Identify which cell holds the provided text, then report its (X, Y) central coordinate. 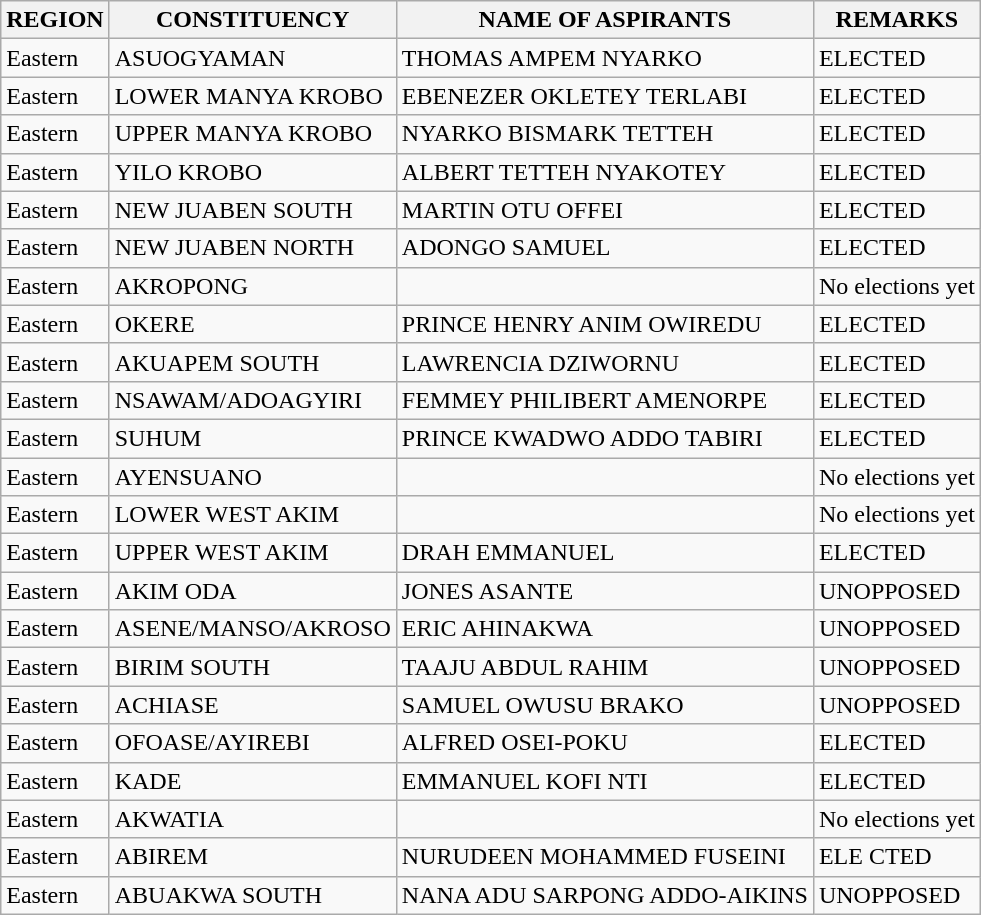
ABIREM (252, 857)
AKIM ODA (252, 591)
JONES ASANTE (604, 591)
NAME OF ASPIRANTS (604, 20)
NURUDEEN MOHAMMED FUSEINI (604, 857)
UPPER WEST AKIM (252, 553)
TAAJU ABDUL RAHIM (604, 667)
DRAH EMMANUEL (604, 553)
LAWRENCIA DZIWORNU (604, 362)
AKROPONG (252, 286)
ALFRED OSEI-POKU (604, 743)
BIRIM SOUTH (252, 667)
AKWATIA (252, 819)
UPPER MANYA KROBO (252, 134)
ASUOGYAMAN (252, 58)
EBENEZER OKLETEY TERLABI (604, 96)
YILO KROBO (252, 172)
NANA ADU SARPONG ADDO-AIKINS (604, 895)
ELE CTED (896, 857)
ASENE/MANSO/AKROSO (252, 629)
THOMAS AMPEM NYARKO (604, 58)
AKUAPEM SOUTH (252, 362)
REMARKS (896, 20)
ADONGO SAMUEL (604, 248)
LOWER MANYA KROBO (252, 96)
FEMMEY PHILIBERT AMENORPE (604, 400)
OKERE (252, 324)
OFOASE/AYIREBI (252, 743)
CONSTITUENCY (252, 20)
ABUAKWA SOUTH (252, 895)
KADE (252, 781)
SUHUM (252, 438)
NSAWAM/ADOAGYIRI (252, 400)
LOWER WEST AKIM (252, 515)
ALBERT TETTEH NYAKOTEY (604, 172)
NEW JUABEN NORTH (252, 248)
ERIC AHINAKWA (604, 629)
NYARKO BISMARK TETTEH (604, 134)
PRINCE KWADWO ADDO TABIRI (604, 438)
REGION (55, 20)
AYENSUANO (252, 477)
PRINCE HENRY ANIM OWIREDU (604, 324)
ACHIASE (252, 705)
NEW JUABEN SOUTH (252, 210)
EMMANUEL KOFI NTI (604, 781)
SAMUEL OWUSU BRAKO (604, 705)
MARTIN OTU OFFEI (604, 210)
